Extract the (x, y) coordinate from the center of the cell holding the provided text.  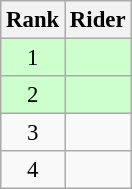
2 (33, 95)
3 (33, 133)
Rider (98, 20)
1 (33, 58)
4 (33, 170)
Rank (33, 20)
